Return the [x, y] coordinate for the center point of the cell that contains the specified text.  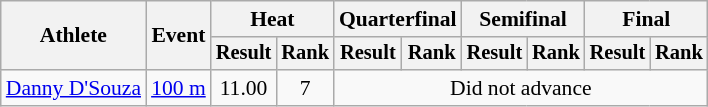
Danny D'Souza [74, 88]
Athlete [74, 36]
Did not advance [521, 88]
Final [646, 19]
Heat [272, 19]
Quarterfinal [398, 19]
Event [178, 36]
Semifinal [524, 19]
100 m [178, 88]
11.00 [244, 88]
7 [305, 88]
